Locate the cell with the specified text and output its (X, Y) center coordinate. 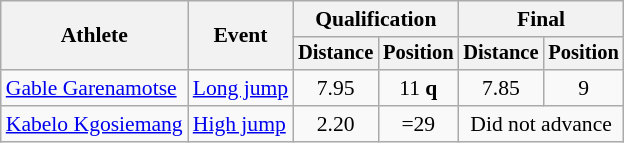
High jump (240, 124)
Event (240, 36)
Athlete (94, 36)
Qualification (376, 19)
7.95 (336, 88)
Long jump (240, 88)
Final (540, 19)
7.85 (500, 88)
=29 (418, 124)
9 (583, 88)
Did not advance (540, 124)
Kabelo Kgosiemang (94, 124)
Gable Garenamotse (94, 88)
11 q (418, 88)
2.20 (336, 124)
